Search for the cell housing the specified text and yield its [X, Y] center coordinate. 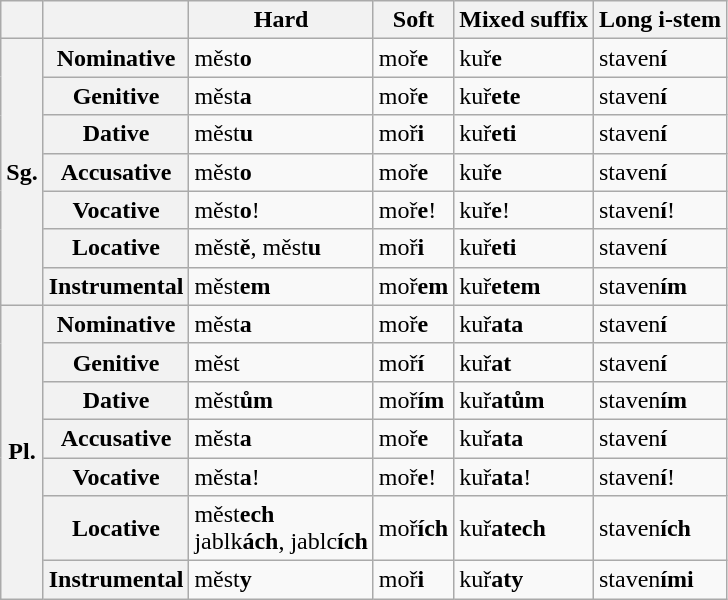
kuře! [524, 210]
měst [281, 362]
městy [281, 580]
moří [413, 362]
kuřete [524, 96]
městě, městu [281, 248]
městu [281, 134]
staveními [660, 580]
kuřetem [524, 286]
kuřata! [524, 477]
městem [281, 286]
kuřatech [524, 528]
Soft [413, 20]
Mixed suffix [524, 20]
mořím [413, 400]
městechjablkách, jablcích [281, 528]
města! [281, 477]
Long i-stem [660, 20]
městům [281, 400]
staveních [660, 528]
mořem [413, 286]
Sg. [22, 172]
Hard [281, 20]
kuřat [524, 362]
kuřatům [524, 400]
Pl. [22, 452]
kuřaty [524, 580]
mořích [413, 528]
město! [281, 210]
